Determine the [X, Y] coordinate at the center of the cell enclosing the given text.  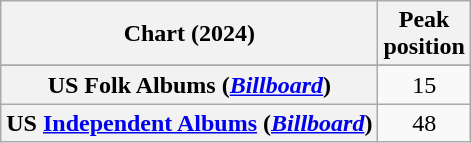
48 [424, 123]
US Independent Albums (Billboard) [190, 123]
Peakposition [424, 34]
Chart (2024) [190, 34]
15 [424, 85]
US Folk Albums (Billboard) [190, 85]
